Return [x, y] of the center of cell containing provided text 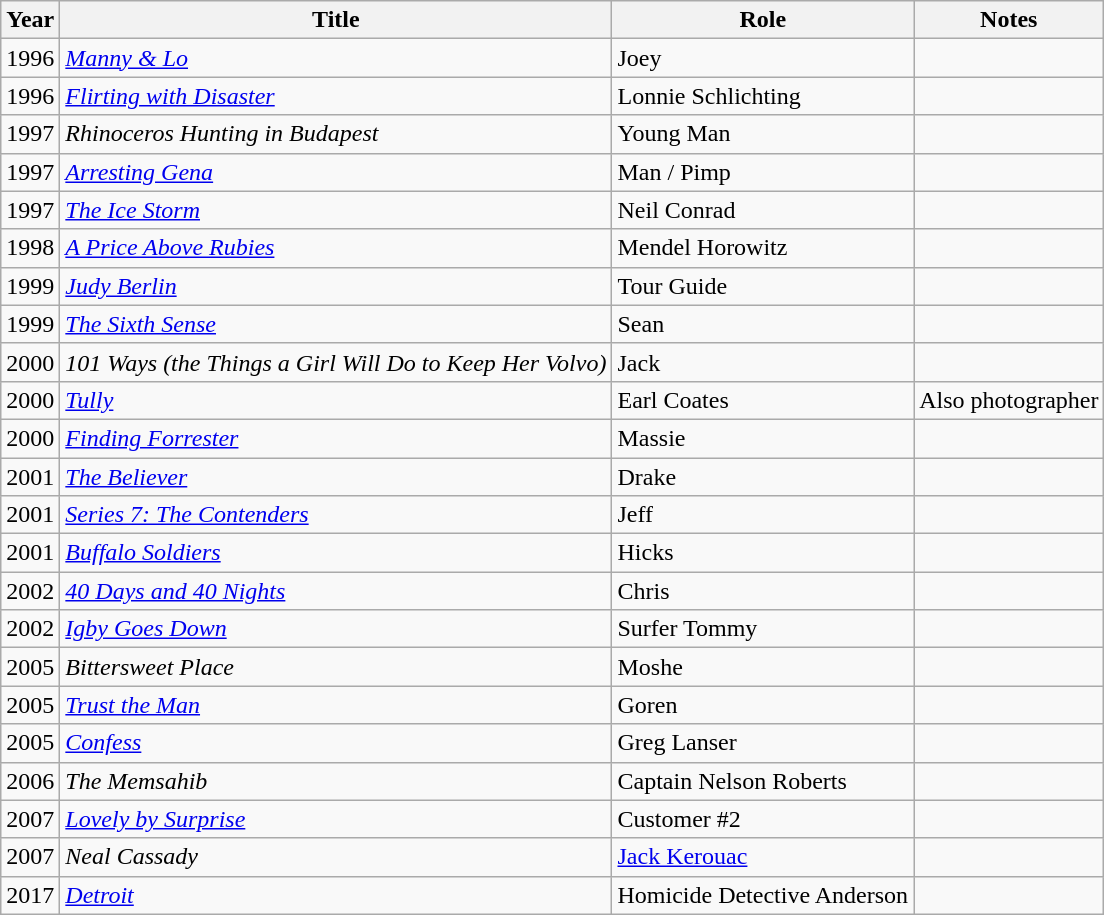
Tully [336, 400]
Finding Forrester [336, 438]
Title [336, 20]
Goren [763, 705]
Man / Pimp [763, 172]
Also photographer [1009, 400]
2017 [30, 895]
Jack Kerouac [763, 857]
Surfer Tommy [763, 629]
Earl Coates [763, 400]
Joey [763, 58]
Jeff [763, 515]
Lovely by Surprise [336, 819]
Sean [763, 324]
Neal Cassady [336, 857]
Moshe [763, 667]
Notes [1009, 20]
Year [30, 20]
Homicide Detective Anderson [763, 895]
A Price Above Rubies [336, 248]
Chris [763, 591]
Manny & Lo [336, 58]
Buffalo Soldiers [336, 553]
The Ice Storm [336, 210]
The Sixth Sense [336, 324]
Greg Lanser [763, 743]
2006 [30, 781]
The Memsahib [336, 781]
Trust the Man [336, 705]
Igby Goes Down [336, 629]
Arresting Gena [336, 172]
Confess [336, 743]
Hicks [763, 553]
Mendel Horowitz [763, 248]
40 Days and 40 Nights [336, 591]
Tour Guide [763, 286]
Rhinoceros Hunting in Budapest [336, 134]
The Believer [336, 477]
Captain Nelson Roberts [763, 781]
Customer #2 [763, 819]
Flirting with Disaster [336, 96]
Role [763, 20]
Neil Conrad [763, 210]
Detroit [336, 895]
Bittersweet Place [336, 667]
Judy Berlin [336, 286]
Massie [763, 438]
Drake [763, 477]
Young Man [763, 134]
Series 7: The Contenders [336, 515]
101 Ways (the Things a Girl Will Do to Keep Her Volvo) [336, 362]
Lonnie Schlichting [763, 96]
1998 [30, 248]
Jack [763, 362]
